From the cell containing the given text, extract its center point as (x, y) coordinate. 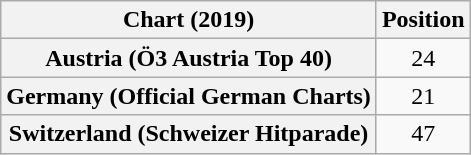
Chart (2019) (189, 20)
47 (423, 134)
24 (423, 58)
Austria (Ö3 Austria Top 40) (189, 58)
Germany (Official German Charts) (189, 96)
21 (423, 96)
Switzerland (Schweizer Hitparade) (189, 134)
Position (423, 20)
